For the text-containing cell, return its midpoint in [x, y] coordinate format. 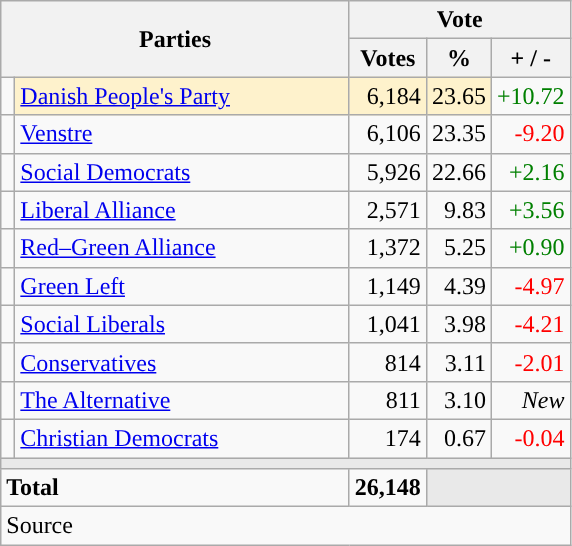
-9.20 [530, 134]
1,041 [388, 324]
5.25 [458, 248]
811 [388, 400]
Parties [176, 39]
Votes [388, 58]
2,571 [388, 210]
+0.90 [530, 248]
1,149 [388, 286]
Liberal Alliance [182, 210]
Red–Green Alliance [182, 248]
Green Left [182, 286]
Conservatives [182, 362]
3.11 [458, 362]
4.39 [458, 286]
26,148 [388, 488]
23.35 [458, 134]
Vote [460, 20]
The Alternative [182, 400]
23.65 [458, 96]
+ / - [530, 58]
+2.16 [530, 172]
+3.56 [530, 210]
1,372 [388, 248]
% [458, 58]
+10.72 [530, 96]
3.98 [458, 324]
Source [286, 526]
22.66 [458, 172]
9.83 [458, 210]
-4.97 [530, 286]
0.67 [458, 438]
Social Liberals [182, 324]
-0.04 [530, 438]
5,926 [388, 172]
-2.01 [530, 362]
174 [388, 438]
Social Democrats [182, 172]
3.10 [458, 400]
Danish People's Party [182, 96]
Total [176, 488]
6,184 [388, 96]
Christian Democrats [182, 438]
New [530, 400]
-4.21 [530, 324]
6,106 [388, 134]
814 [388, 362]
Venstre [182, 134]
